Determine the [x, y] coordinate at the center of the cell enclosing the given text.  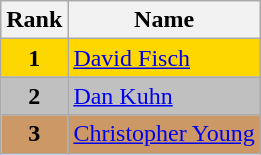
Christopher Young [164, 134]
3 [34, 134]
David Fisch [164, 58]
Name [164, 20]
Dan Kuhn [164, 96]
2 [34, 96]
Rank [34, 20]
1 [34, 58]
